Return the [x, y] coordinate for the center point of the cell that contains the specified text.  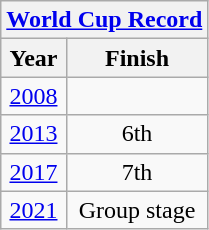
Finish [137, 58]
2021 [34, 210]
2008 [34, 96]
World Cup Record [104, 20]
6th [137, 134]
2013 [34, 134]
7th [137, 172]
2017 [34, 172]
Year [34, 58]
Group stage [137, 210]
